Pinpoint the cell where the given text exists, returning its (X, Y) midpoint coordinate. 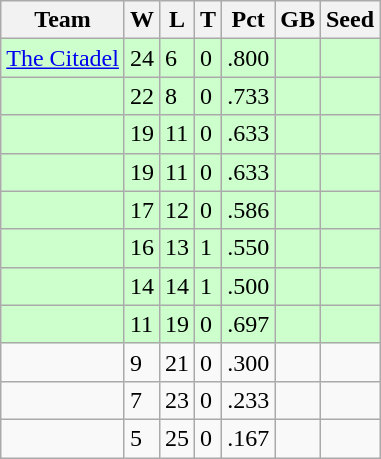
.233 (248, 400)
.697 (248, 324)
.800 (248, 58)
13 (178, 248)
GB (298, 20)
17 (142, 210)
9 (142, 362)
Seed (350, 20)
.300 (248, 362)
.733 (248, 96)
12 (178, 210)
22 (142, 96)
W (142, 20)
Team (63, 20)
8 (178, 96)
T (208, 20)
L (178, 20)
21 (178, 362)
The Citadel (63, 58)
Pct (248, 20)
23 (178, 400)
25 (178, 438)
.586 (248, 210)
5 (142, 438)
.500 (248, 286)
24 (142, 58)
16 (142, 248)
7 (142, 400)
6 (178, 58)
.167 (248, 438)
.550 (248, 248)
